Capture the cell that displays the provided text and extract its (x, y) central coordinate. 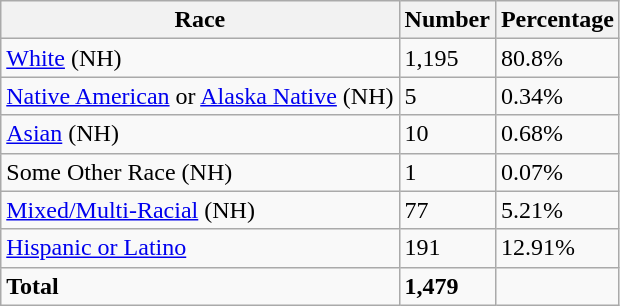
Total (200, 286)
Number (447, 20)
1 (447, 172)
1,195 (447, 58)
12.91% (557, 248)
80.8% (557, 58)
Native American or Alaska Native (NH) (200, 96)
Race (200, 20)
191 (447, 248)
Percentage (557, 20)
0.68% (557, 134)
Some Other Race (NH) (200, 172)
10 (447, 134)
Hispanic or Latino (200, 248)
1,479 (447, 286)
Asian (NH) (200, 134)
5 (447, 96)
White (NH) (200, 58)
0.34% (557, 96)
0.07% (557, 172)
Mixed/Multi-Racial (NH) (200, 210)
77 (447, 210)
5.21% (557, 210)
